From the cell containing the given text, extract its center point as (X, Y) coordinate. 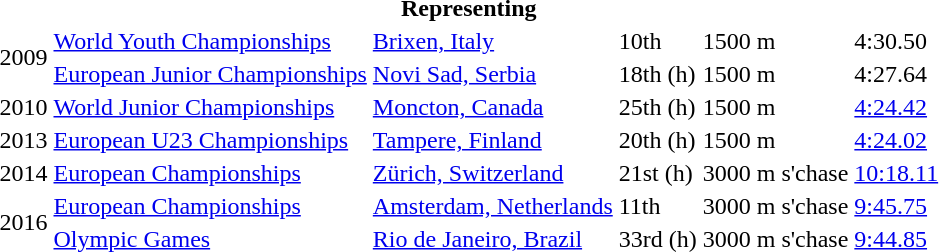
18th (h) (658, 74)
Moncton, Canada (492, 107)
Zürich, Switzerland (492, 173)
21st (h) (658, 173)
Brixen, Italy (492, 41)
World Youth Championships (210, 41)
11th (658, 206)
European U23 Championships (210, 140)
25th (h) (658, 107)
World Junior Championships (210, 107)
European Junior Championships (210, 74)
20th (h) (658, 140)
10th (658, 41)
Tampere, Finland (492, 140)
Amsterdam, Netherlands (492, 206)
Novi Sad, Serbia (492, 74)
